Search for the cell housing the specified text and yield its [X, Y] center coordinate. 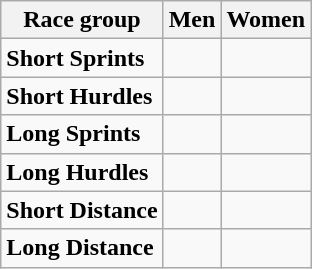
Long Distance [82, 248]
Short Distance [82, 210]
Short Hurdles [82, 96]
Long Sprints [82, 134]
Race group [82, 20]
Short Sprints [82, 58]
Long Hurdles [82, 172]
Men [192, 20]
Women [266, 20]
